Output the (X, Y) coordinate of the center of the cell containing the given text.  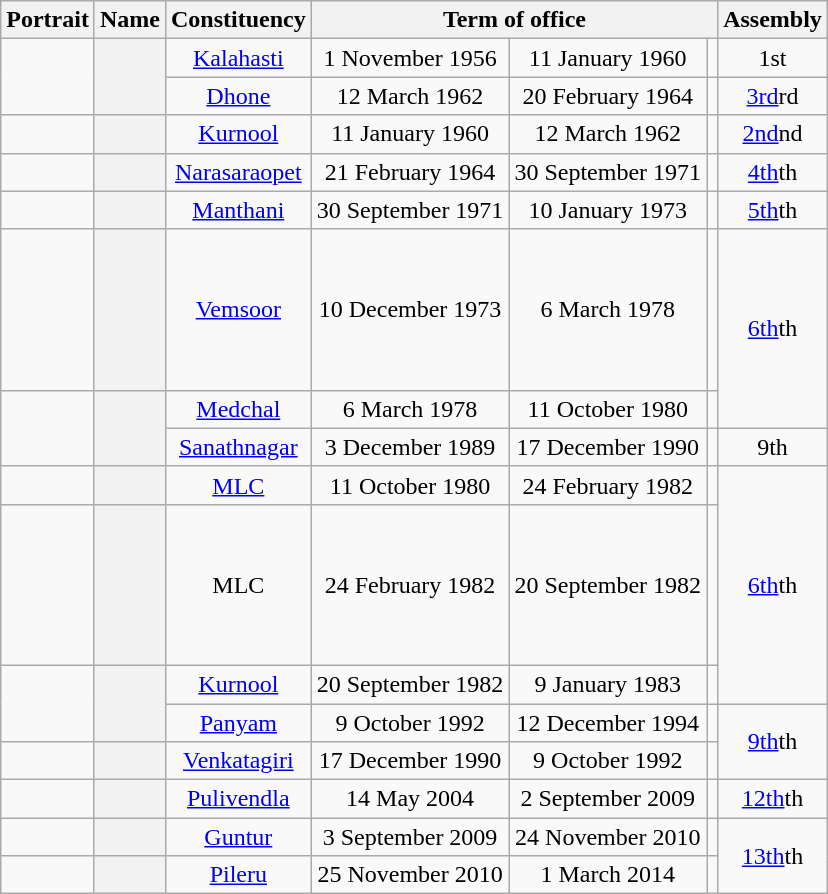
24 November 2010 (608, 837)
Pulivendla (238, 799)
12thth (773, 799)
9 January 1983 (608, 684)
3 September 2009 (410, 837)
21 February 1964 (410, 172)
3rdrd (773, 96)
1 March 2014 (608, 875)
Venkatagiri (238, 761)
Manthani (238, 210)
25 November 2010 (410, 875)
1st (773, 58)
Medchal (238, 409)
Sanathnagar (238, 447)
9thth (773, 742)
Guntur (238, 837)
Vemsoor (238, 310)
14 May 2004 (410, 799)
1 November 1956 (410, 58)
Name (130, 20)
5thth (773, 210)
Dhone (238, 96)
12 December 1994 (608, 723)
Panyam (238, 723)
2 September 2009 (608, 799)
3 December 1989 (410, 447)
13thth (773, 856)
4thth (773, 172)
2ndnd (773, 134)
Narasaraopet (238, 172)
10 December 1973 (410, 310)
Term of office (514, 20)
20 February 1964 (608, 96)
9th (773, 447)
Assembly (773, 20)
Pileru (238, 875)
Portrait (48, 20)
Kalahasti (238, 58)
Constituency (238, 20)
10 January 1973 (608, 210)
